Determine the [x, y] coordinate at the center of the cell enclosing the given text.  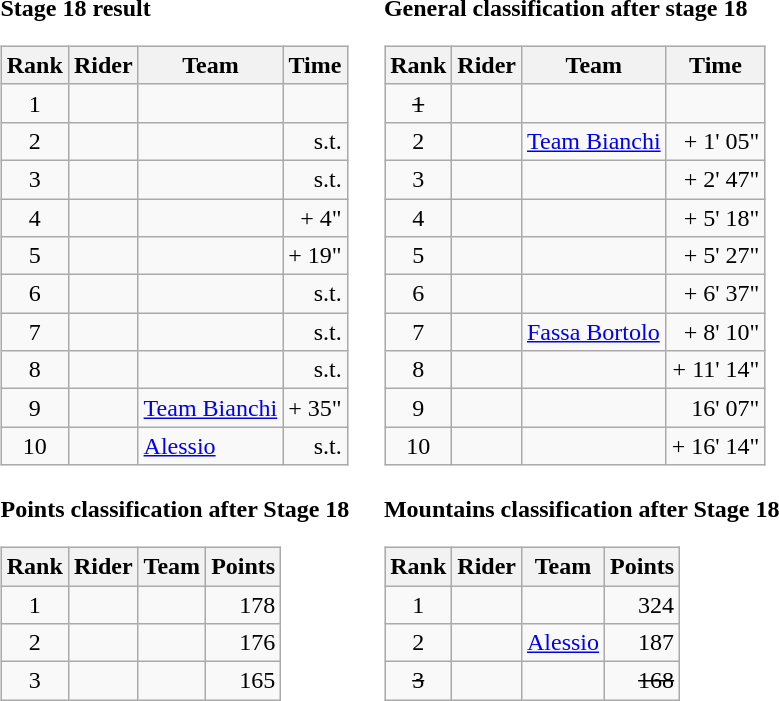
16' 07" [716, 408]
324 [642, 605]
187 [642, 643]
+ 35" [315, 408]
+ 8' 10" [716, 332]
+ 2' 47" [716, 179]
176 [244, 643]
+ 16' 14" [716, 446]
+ 4" [315, 217]
Fassa Bortolo [594, 332]
165 [244, 681]
178 [244, 605]
+ 11' 14" [716, 370]
+ 5' 27" [716, 256]
+ 5' 18" [716, 217]
+ 6' 37" [716, 294]
+ 1' 05" [716, 141]
+ 19" [315, 256]
168 [642, 681]
